Provide the (x, y) coordinate of the cell's center where the given text is located.  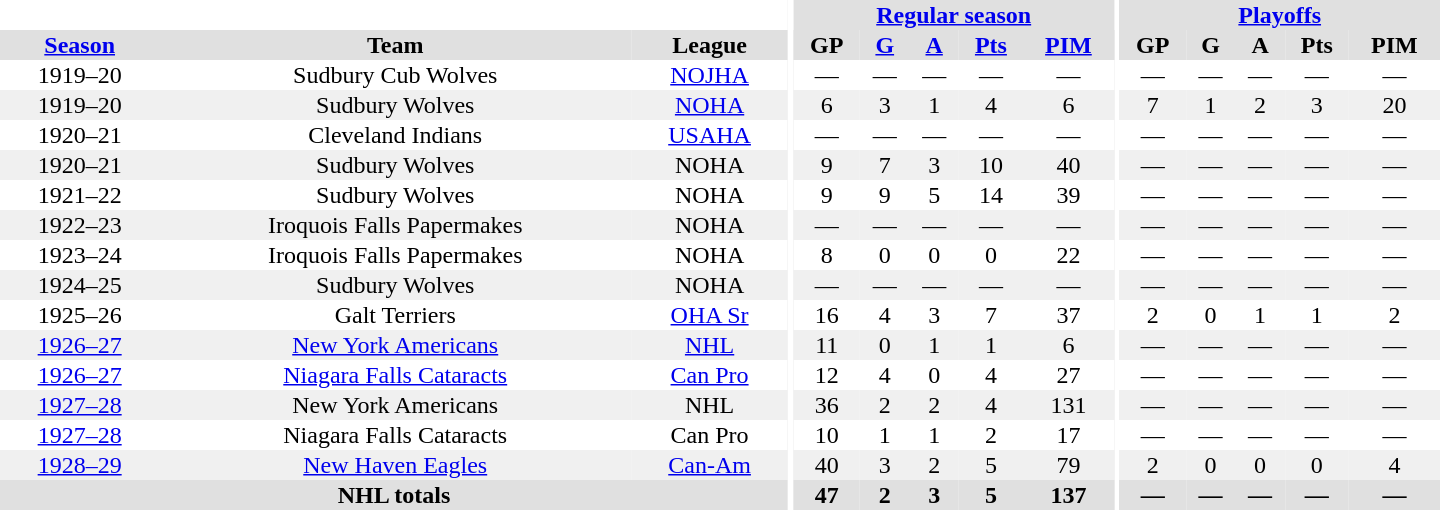
20 (1394, 105)
16 (828, 315)
1921–22 (80, 195)
1922–23 (80, 225)
NHL totals (394, 495)
37 (1068, 315)
137 (1068, 495)
131 (1068, 405)
Cleveland Indians (395, 135)
Sudbury Cub Wolves (395, 75)
27 (1068, 375)
Galt Terriers (395, 315)
Regular season (954, 15)
79 (1068, 465)
14 (991, 195)
11 (828, 345)
22 (1068, 255)
1925–26 (80, 315)
1928–29 (80, 465)
League (710, 45)
1923–24 (80, 255)
17 (1068, 435)
New Haven Eagles (395, 465)
OHA Sr (710, 315)
Season (80, 45)
39 (1068, 195)
Can-Am (710, 465)
Playoffs (1280, 15)
1924–25 (80, 285)
USAHA (710, 135)
12 (828, 375)
Team (395, 45)
NOJHA (710, 75)
36 (828, 405)
8 (828, 255)
47 (828, 495)
